Return the (x, y) coordinate for the center point of the cell that contains the specified text.  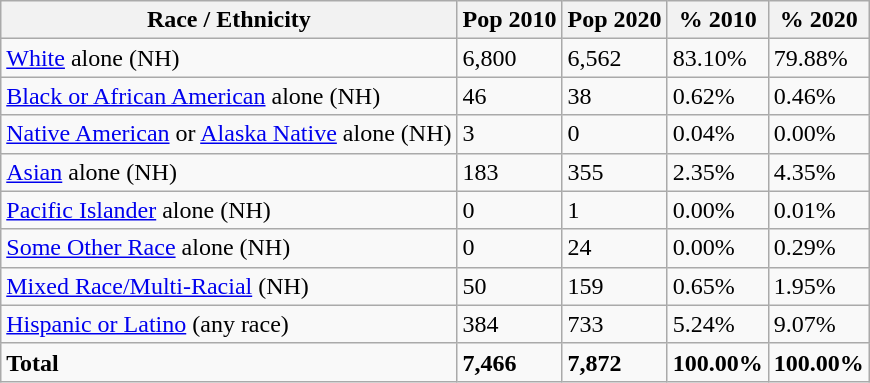
Race / Ethnicity (229, 20)
% 2010 (718, 20)
3 (510, 134)
355 (614, 172)
6,800 (510, 58)
7,466 (510, 362)
Mixed Race/Multi-Racial (NH) (229, 286)
7,872 (614, 362)
2.35% (718, 172)
0.29% (818, 248)
83.10% (718, 58)
Pacific Islander alone (NH) (229, 210)
% 2020 (818, 20)
0.65% (718, 286)
5.24% (718, 324)
Total (229, 362)
Pop 2010 (510, 20)
Hispanic or Latino (any race) (229, 324)
46 (510, 96)
38 (614, 96)
79.88% (818, 58)
Pop 2020 (614, 20)
6,562 (614, 58)
0.01% (818, 210)
1 (614, 210)
Some Other Race alone (NH) (229, 248)
Native American or Alaska Native alone (NH) (229, 134)
24 (614, 248)
9.07% (818, 324)
159 (614, 286)
0.62% (718, 96)
50 (510, 286)
1.95% (818, 286)
White alone (NH) (229, 58)
4.35% (818, 172)
384 (510, 324)
0.46% (818, 96)
0.04% (718, 134)
733 (614, 324)
Black or African American alone (NH) (229, 96)
183 (510, 172)
Asian alone (NH) (229, 172)
